Detect which cell encompasses the target text, then output its [x, y] center coordinate. 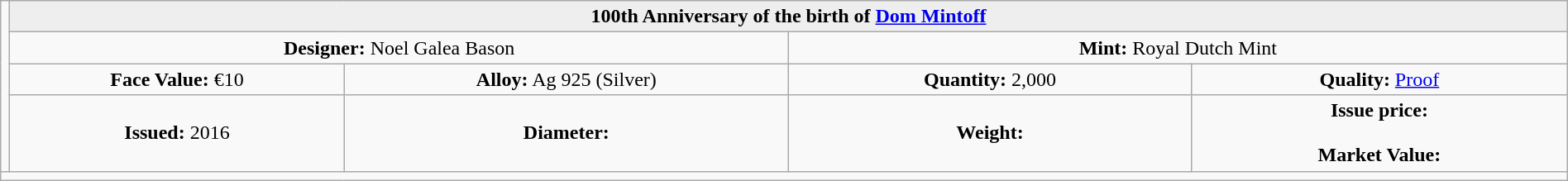
Diameter: [566, 133]
Issue price: Market Value: [1379, 133]
Designer: Noel Galea Bason [399, 48]
100th Anniversary of the birth of Dom Mintoff [789, 17]
Mint: Royal Dutch Mint [1178, 48]
Weight: [989, 133]
Quantity: 2,000 [989, 79]
Issued: 2016 [177, 133]
Quality: Proof [1379, 79]
Face Value: €10 [177, 79]
Alloy: Ag 925 (Silver) [566, 79]
